From the cell containing the given text, extract its center point as [X, Y] coordinate. 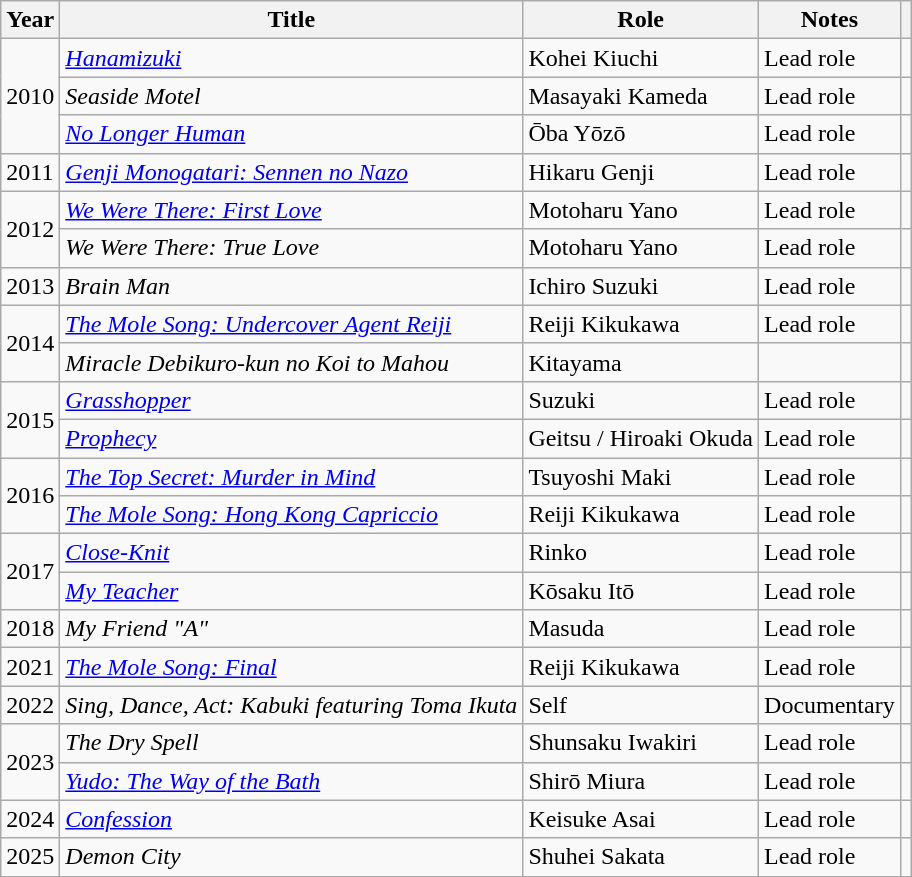
2011 [30, 172]
Self [641, 705]
2015 [30, 419]
Kōsaku Itō [641, 591]
Shunsaku Iwakiri [641, 743]
The Top Secret: Murder in Mind [292, 477]
2022 [30, 705]
No Longer Human [292, 134]
Kohei Kiuchi [641, 58]
Notes [830, 20]
2023 [30, 762]
2012 [30, 229]
2018 [30, 629]
The Dry Spell [292, 743]
2014 [30, 343]
Prophecy [292, 438]
The Mole Song: Hong Kong Capriccio [292, 515]
Yudo: The Way of the Bath [292, 781]
Title [292, 20]
2016 [30, 496]
Shirō Miura [641, 781]
My Friend "A" [292, 629]
Role [641, 20]
2017 [30, 572]
Ōba Yōzō [641, 134]
2010 [30, 96]
Brain Man [292, 286]
Suzuki [641, 400]
Year [30, 20]
Confession [292, 819]
We Were There: True Love [292, 248]
2025 [30, 857]
Hanamizuki [292, 58]
Miracle Debikuro-kun no Koi to Mahou [292, 362]
2013 [30, 286]
2021 [30, 667]
Ichiro Suzuki [641, 286]
My Teacher [292, 591]
We Were There: First Love [292, 210]
The Mole Song: Undercover Agent Reiji [292, 324]
2024 [30, 819]
Tsuyoshi Maki [641, 477]
Hikaru Genji [641, 172]
Documentary [830, 705]
Masuda [641, 629]
Geitsu / Hiroaki Okuda [641, 438]
Shuhei Sakata [641, 857]
Sing, Dance, Act: Kabuki featuring Toma Ikuta [292, 705]
Rinko [641, 553]
Keisuke Asai [641, 819]
Genji Monogatari: Sennen no Nazo [292, 172]
Grasshopper [292, 400]
Seaside Motel [292, 96]
Demon City [292, 857]
Kitayama [641, 362]
Close-Knit [292, 553]
Masayaki Kameda [641, 96]
The Mole Song: Final [292, 667]
